Scan for the cell matching the given text and deliver its [x, y] coordinate at center. 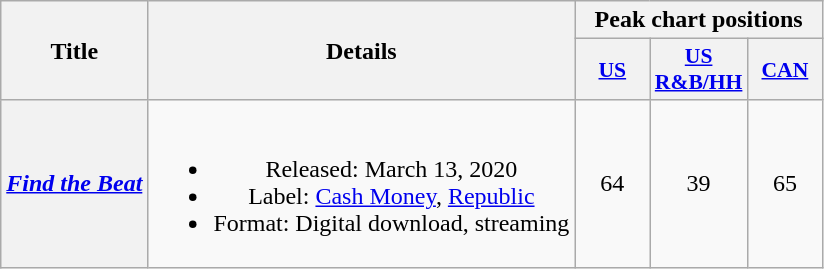
Released: March 13, 2020Label: Cash Money, RepublicFormat: Digital download, streaming [362, 184]
Details [362, 50]
65 [784, 184]
Title [74, 50]
US [612, 70]
CAN [784, 70]
39 [699, 184]
64 [612, 184]
Peak chart positions [699, 20]
USR&B/HH [699, 70]
Find the Beat [74, 184]
